Locate the cell with the specified text and output its (x, y) center coordinate. 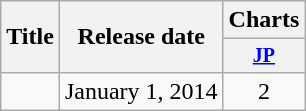
2 (264, 91)
Title (30, 37)
Charts (264, 20)
JP (264, 56)
Release date (141, 37)
January 1, 2014 (141, 91)
